Pinpoint the cell where the given text exists, returning its [X, Y] midpoint coordinate. 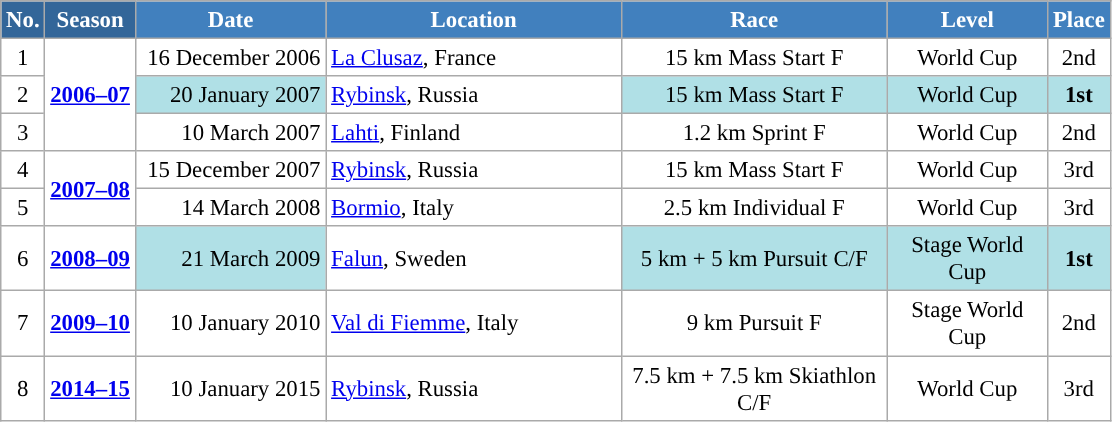
2008–09 [90, 258]
4 [23, 170]
Place [1079, 20]
2009–10 [90, 324]
14 March 2008 [230, 208]
Falun, Sweden [474, 258]
La Clusaz, France [474, 58]
6 [23, 258]
5 [23, 208]
Season [90, 20]
21 March 2009 [230, 258]
7 [23, 324]
15 December 2007 [230, 170]
Date [230, 20]
5 km + 5 km Pursuit C/F [754, 258]
No. [23, 20]
Val di Fiemme, Italy [474, 324]
Location [474, 20]
16 December 2006 [230, 58]
2007–08 [90, 188]
Lahti, Finland [474, 133]
1 [23, 58]
20 January 2007 [230, 95]
Race [754, 20]
2006–07 [90, 96]
7.5 km + 7.5 km Skiathlon C/F [754, 388]
Level [968, 20]
10 January 2010 [230, 324]
1.2 km Sprint F [754, 133]
2014–15 [90, 388]
3 [23, 133]
10 March 2007 [230, 133]
Bormio, Italy [474, 208]
8 [23, 388]
2 [23, 95]
10 January 2015 [230, 388]
2.5 km Individual F [754, 208]
9 km Pursuit F [754, 324]
